Determine the (x, y) coordinate at the center of the cell enclosing the given text.  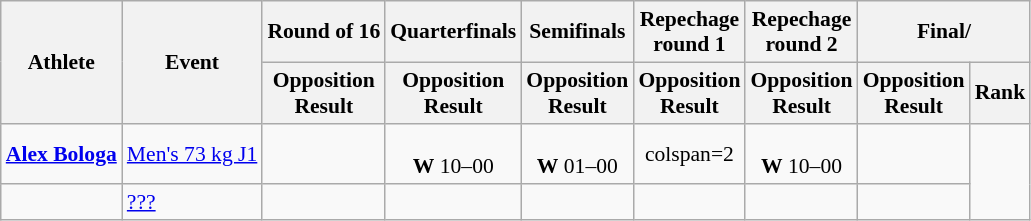
Semifinals (577, 32)
Rank (1000, 92)
Repechage round 2 (801, 32)
??? (192, 203)
Round of 16 (324, 32)
Final/ (944, 32)
Event (192, 62)
colspan=2 (689, 154)
W 01–00 (577, 154)
Quarterfinals (453, 32)
Repechage round 1 (689, 32)
Men's 73 kg J1 (192, 154)
Alex Bologa (62, 154)
Athlete (62, 62)
